Return the [x, y] coordinate for the center point of the cell that contains the specified text.  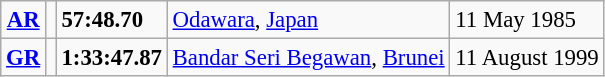
Odawara, Japan [308, 20]
11 August 1999 [527, 58]
11 May 1985 [527, 20]
57:48.70 [112, 20]
AR [24, 20]
Bandar Seri Begawan, Brunei [308, 58]
GR [24, 58]
1:33:47.87 [112, 58]
